Output the (X, Y) coordinate of the center of the cell containing the given text.  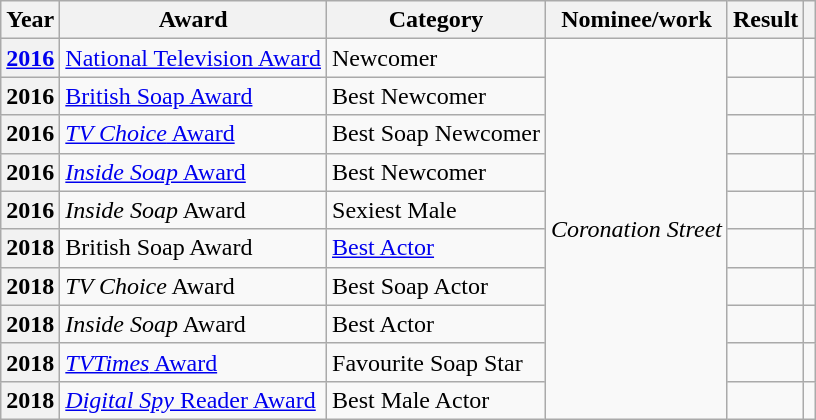
Year (30, 20)
TVTimes Award (194, 362)
Best Soap Newcomer (436, 134)
Sexiest Male (436, 210)
Best Soap Actor (436, 286)
Coronation Street (637, 230)
Category (436, 20)
Award (194, 20)
Result (765, 20)
Favourite Soap Star (436, 362)
National Television Award (194, 58)
Digital Spy Reader Award (194, 400)
Nominee/work (637, 20)
Newcomer (436, 58)
Best Male Actor (436, 400)
